Provide the [x, y] coordinate of the cell's center where the given text is located.  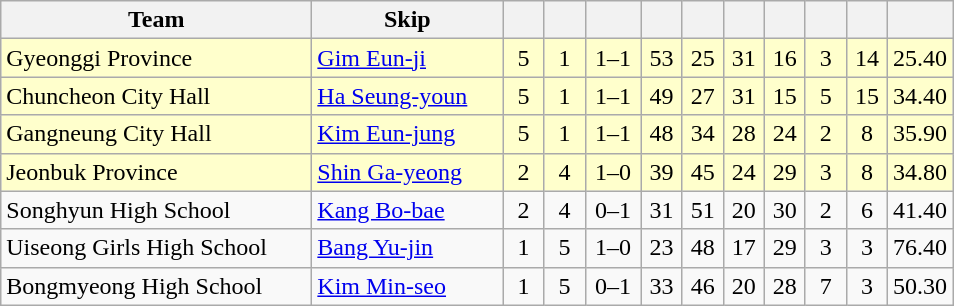
Kang Bo-bae [408, 210]
39 [662, 172]
76.40 [920, 248]
Gyeonggi Province [156, 58]
Gangneung City Hall [156, 134]
50.30 [920, 286]
Gim Eun-ji [408, 58]
17 [744, 248]
Songhyun High School [156, 210]
49 [662, 96]
7 [826, 286]
34.40 [920, 96]
Kim Eun-jung [408, 134]
Team [156, 20]
6 [866, 210]
35.90 [920, 134]
Chuncheon City Hall [156, 96]
51 [702, 210]
27 [702, 96]
Shin Ga-yeong [408, 172]
Bang Yu-jin [408, 248]
Kim Min-seo [408, 286]
34.80 [920, 172]
46 [702, 286]
33 [662, 286]
16 [784, 58]
25.40 [920, 58]
41.40 [920, 210]
Ha Seung-youn [408, 96]
53 [662, 58]
14 [866, 58]
34 [702, 134]
Skip [408, 20]
23 [662, 248]
Bongmyeong High School [156, 286]
Jeonbuk Province [156, 172]
30 [784, 210]
25 [702, 58]
45 [702, 172]
Uiseong Girls High School [156, 248]
